Capture the cell that displays the provided text and extract its [X, Y] central coordinate. 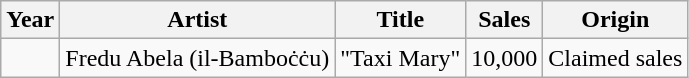
Origin [616, 20]
Artist [198, 20]
Claimed sales [616, 58]
Sales [504, 20]
10,000 [504, 58]
Year [30, 20]
"Taxi Mary" [400, 58]
Title [400, 20]
Fredu Abela (il-Bamboċċu) [198, 58]
